Locate the cell with the specified text and output its [X, Y] center coordinate. 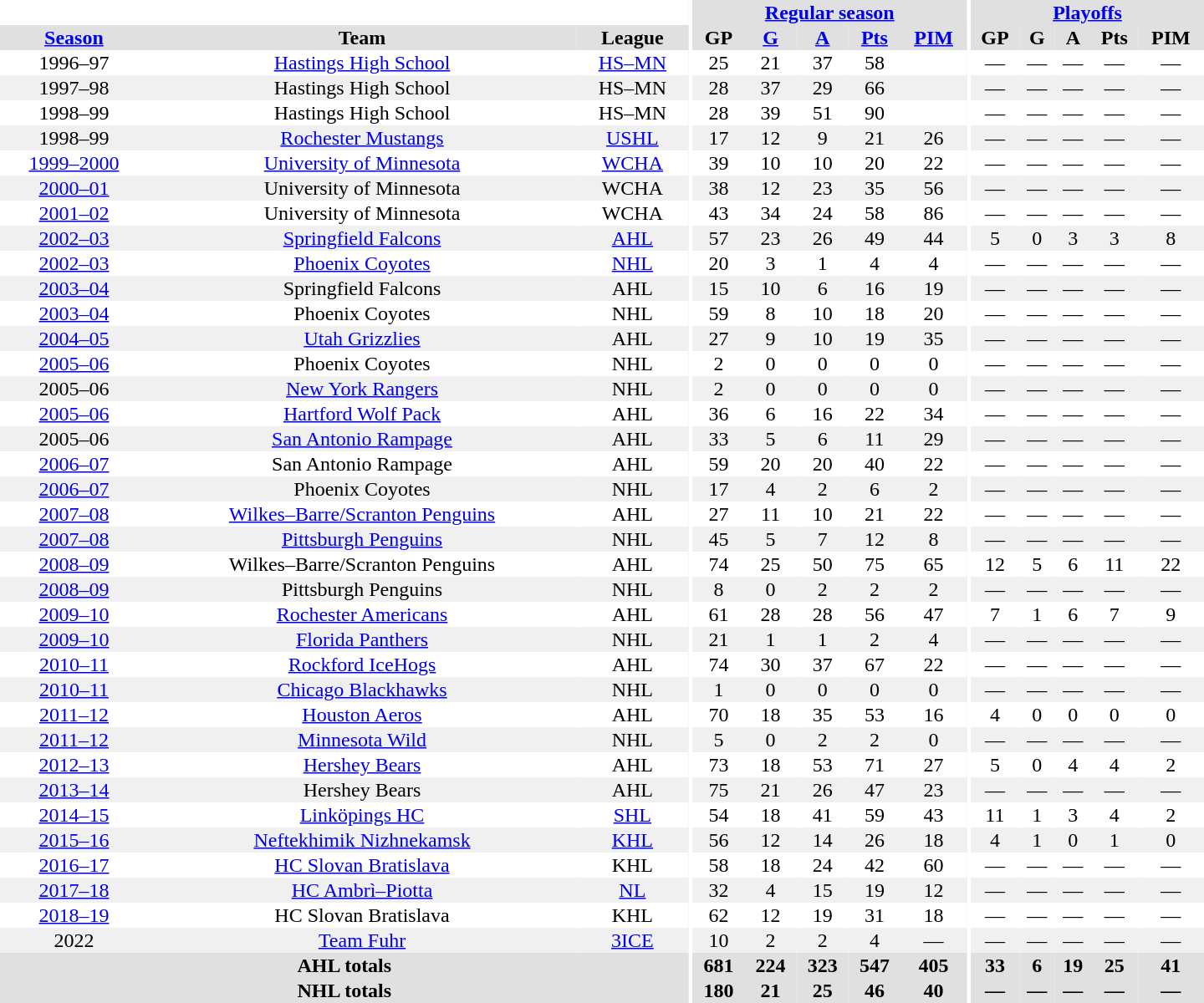
70 [718, 715]
2012–13 [74, 765]
2000–01 [74, 188]
2014–15 [74, 815]
Florida Panthers [362, 639]
73 [718, 765]
Playoffs [1087, 13]
2015–16 [74, 840]
14 [823, 840]
62 [718, 915]
Rockford IceHogs [362, 664]
Rochester Americans [362, 614]
42 [875, 865]
681 [718, 965]
67 [875, 664]
Utah Grizzlies [362, 339]
224 [771, 965]
38 [718, 188]
Regular season [829, 13]
2016–17 [74, 865]
2001–02 [74, 213]
Neftekhimik Nizhnekamsk [362, 840]
2017–18 [74, 890]
League [632, 38]
44 [933, 238]
57 [718, 238]
323 [823, 965]
NL [632, 890]
180 [718, 990]
Chicago Blackhawks [362, 690]
Minnesota Wild [362, 740]
71 [875, 765]
36 [718, 414]
AHL totals [344, 965]
30 [771, 664]
SHL [632, 815]
31 [875, 915]
2004–05 [74, 339]
1997–98 [74, 88]
66 [875, 88]
50 [823, 564]
Team [362, 38]
HC Ambrì–Piotta [362, 890]
405 [933, 965]
60 [933, 865]
2022 [74, 940]
32 [718, 890]
New York Rangers [362, 389]
Houston Aeros [362, 715]
2013–14 [74, 790]
2018–19 [74, 915]
65 [933, 564]
Rochester Mustangs [362, 138]
46 [875, 990]
NHL totals [344, 990]
Season [74, 38]
Hartford Wolf Pack [362, 414]
USHL [632, 138]
1999–2000 [74, 163]
547 [875, 965]
86 [933, 213]
45 [718, 539]
54 [718, 815]
Team Fuhr [362, 940]
90 [875, 113]
51 [823, 113]
3ICE [632, 940]
49 [875, 238]
Linköpings HC [362, 815]
61 [718, 614]
1996–97 [74, 63]
